Determine the [X, Y] coordinate at the center of the cell enclosing the given text.  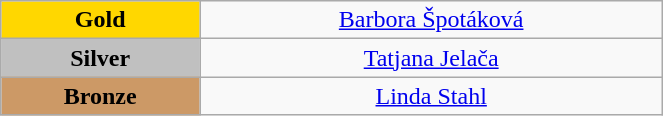
Gold [100, 20]
Linda Stahl [432, 96]
Silver [100, 58]
Tatjana Jelača [432, 58]
Bronze [100, 96]
Barbora Špotáková [432, 20]
